Determine the [x, y] coordinate at the center of the cell enclosing the given text.  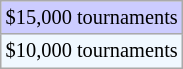
$15,000 tournaments [92, 17]
$10,000 tournaments [92, 51]
